Capture the cell that displays the provided text and extract its (X, Y) central coordinate. 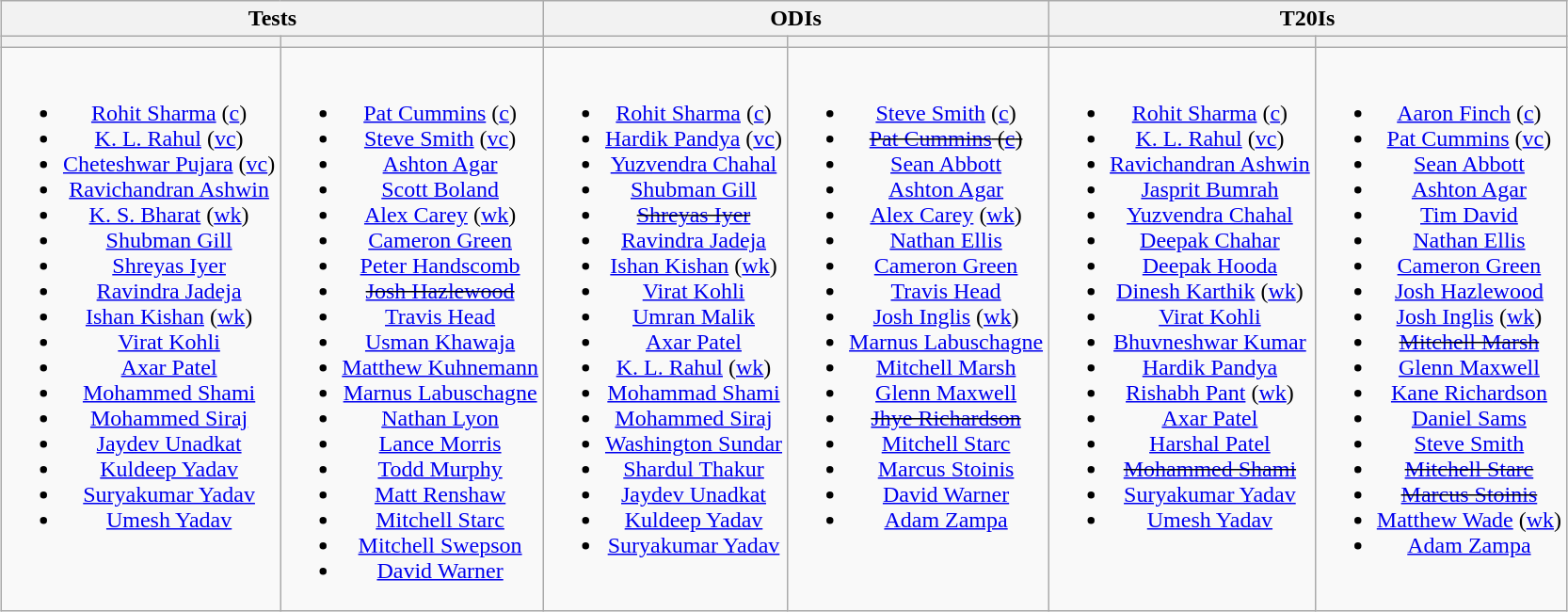
ODIs (795, 19)
Tests (272, 19)
T20Is (1308, 19)
